For the text-containing cell, return its midpoint in [X, Y] coordinate format. 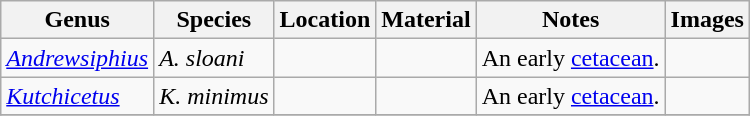
K. minimus [214, 96]
Kutchicetus [78, 96]
Images [707, 20]
Genus [78, 20]
Andrewsiphius [78, 58]
Species [214, 20]
Notes [570, 20]
A. sloani [214, 58]
Material [426, 20]
Location [325, 20]
